From the cell containing the given text, extract its center point as [x, y] coordinate. 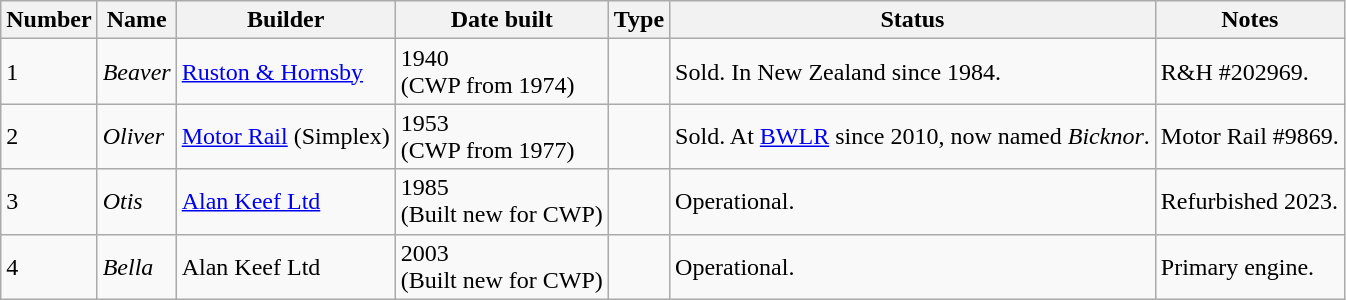
4 [49, 266]
Status [913, 20]
Beaver [136, 72]
Number [49, 20]
Date built [502, 20]
Otis [136, 202]
3 [49, 202]
2 [49, 136]
R&H #202969. [1250, 72]
2003(Built new for CWP) [502, 266]
Motor Rail #9869. [1250, 136]
1 [49, 72]
Oliver [136, 136]
Motor Rail (Simplex) [286, 136]
Bella [136, 266]
1940(CWP from 1974) [502, 72]
Builder [286, 20]
Sold. In New Zealand since 1984. [913, 72]
Primary engine. [1250, 266]
Ruston & Hornsby [286, 72]
1953(CWP from 1977) [502, 136]
Refurbished 2023. [1250, 202]
1985(Built new for CWP) [502, 202]
Notes [1250, 20]
Sold. At BWLR since 2010, now named Bicknor. [913, 136]
Name [136, 20]
Type [638, 20]
